Pinpoint the cell where the given text exists, returning its (X, Y) midpoint coordinate. 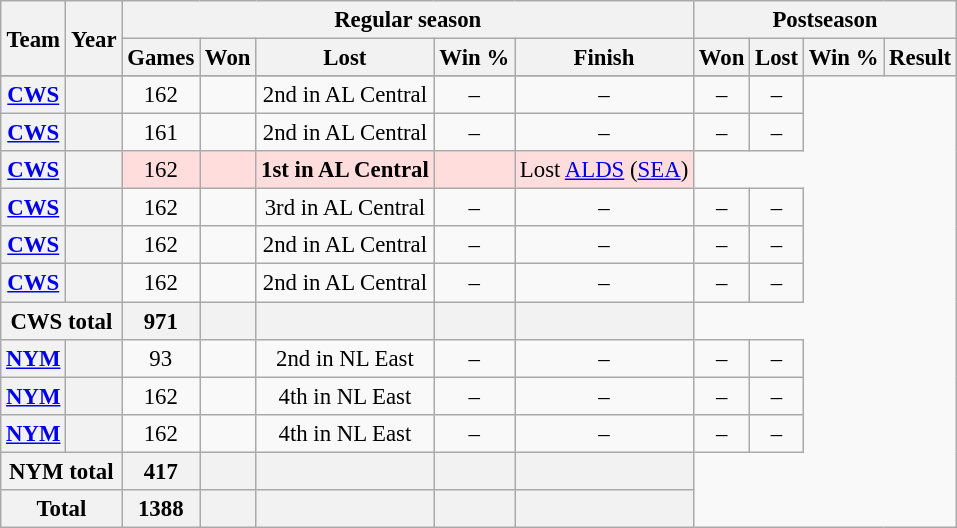
CWS total (62, 321)
Team (34, 38)
Year (94, 38)
Finish (604, 58)
161 (161, 133)
2nd in NL East (345, 358)
Lost ALDS (SEA) (604, 170)
93 (161, 358)
Postseason (826, 20)
1388 (161, 509)
1st in AL Central (345, 170)
Regular season (408, 20)
3rd in AL Central (345, 208)
971 (161, 321)
Games (161, 58)
Total (62, 509)
417 (161, 471)
Result (920, 58)
NYM total (62, 471)
